Find where the given text appears and provide that cell's center as [X, Y] coordinate. 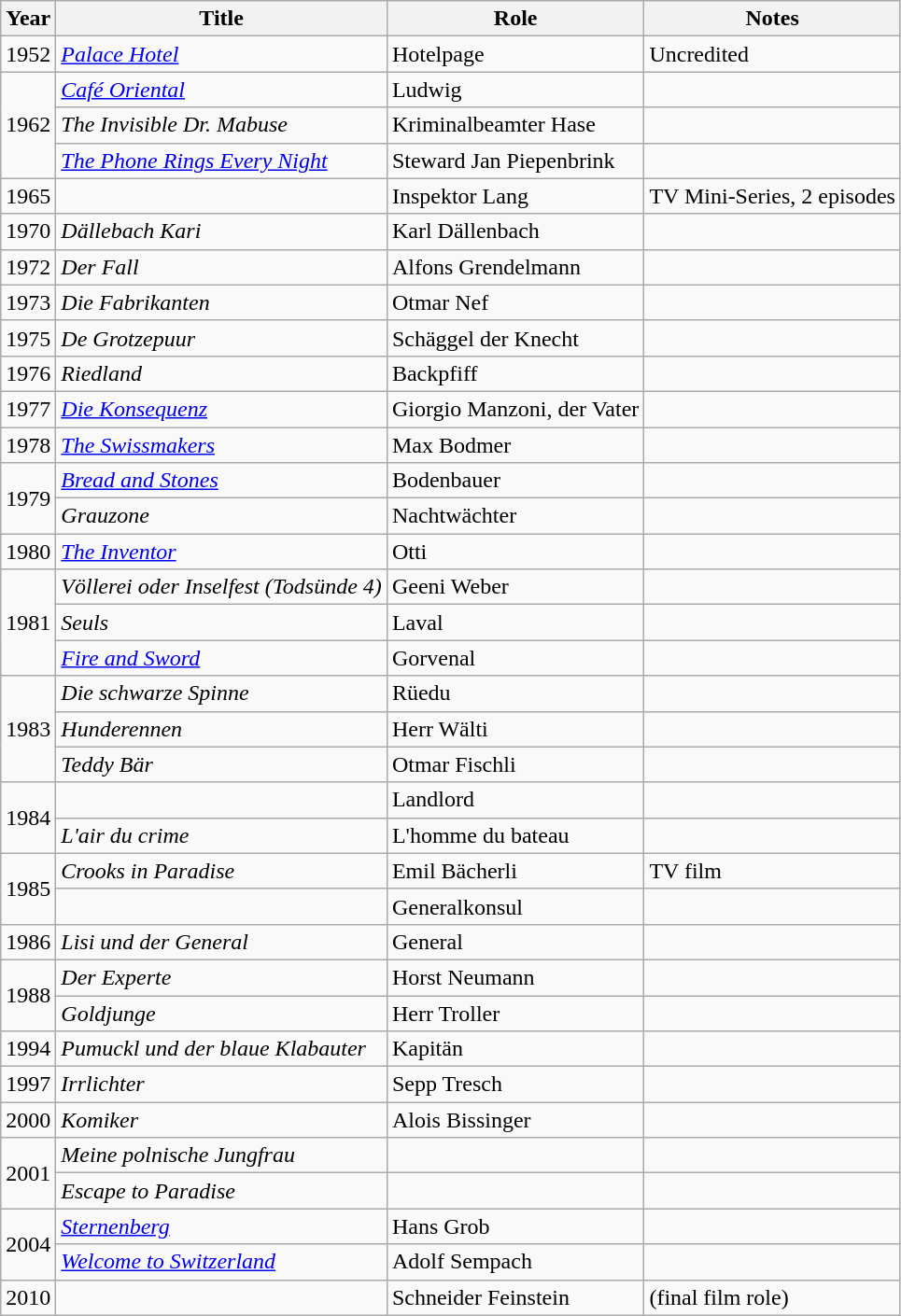
Adolf Sempach [515, 1262]
Komiker [222, 1120]
The Phone Rings Every Night [222, 161]
Riedland [222, 373]
Otmar Fischli [515, 764]
Die schwarze Spinne [222, 693]
(final film role) [773, 1297]
The Swissmakers [222, 445]
Emil Bächerli [515, 871]
Palace Hotel [222, 54]
Lisi und der General [222, 942]
1980 [28, 552]
Inspektor Lang [515, 196]
Hans Grob [515, 1226]
Bread and Stones [222, 481]
Kriminalbeamter Hase [515, 125]
Landlord [515, 800]
Rüedu [515, 693]
Die Fabrikanten [222, 302]
Grauzone [222, 516]
1978 [28, 445]
Giorgio Manzoni, der Vater [515, 409]
The Invisible Dr. Mabuse [222, 125]
Gorvenal [515, 658]
Dällebach Kari [222, 231]
1983 [28, 729]
2001 [28, 1173]
Escape to Paradise [222, 1191]
Alois Bissinger [515, 1120]
1988 [28, 995]
Sepp Tresch [515, 1085]
Schneider Feinstein [515, 1297]
1977 [28, 409]
1976 [28, 373]
Welcome to Switzerland [222, 1262]
L'homme du bateau [515, 835]
Steward Jan Piepenbrink [515, 161]
1981 [28, 623]
1997 [28, 1085]
Max Bodmer [515, 445]
1985 [28, 889]
The Inventor [222, 552]
2010 [28, 1297]
Alfons Grendelmann [515, 267]
Meine polnische Jungfrau [222, 1155]
Geeni Weber [515, 587]
1973 [28, 302]
L'air du crime [222, 835]
Sternenberg [222, 1226]
Notes [773, 19]
1979 [28, 498]
Café Oriental [222, 90]
Horst Neumann [515, 977]
Year [28, 19]
2000 [28, 1120]
Herr Troller [515, 1013]
Die Konsequenz [222, 409]
1965 [28, 196]
1986 [28, 942]
TV film [773, 871]
Crooks in Paradise [222, 871]
Schäggel der Knecht [515, 338]
Generalkonsul [515, 906]
1975 [28, 338]
Fire and Sword [222, 658]
Bodenbauer [515, 481]
TV Mini-Series, 2 episodes [773, 196]
Karl Dällenbach [515, 231]
Der Fall [222, 267]
Uncredited [773, 54]
1970 [28, 231]
Kapitän [515, 1049]
Ludwig [515, 90]
Herr Wälti [515, 729]
Völlerei oder Inselfest (Todsünde 4) [222, 587]
Otmar Nef [515, 302]
Teddy Bär [222, 764]
1984 [28, 818]
Laval [515, 623]
De Grotzepuur [222, 338]
Pumuckl und der blaue Klabauter [222, 1049]
Hotelpage [515, 54]
Title [222, 19]
1994 [28, 1049]
Goldjunge [222, 1013]
1962 [28, 125]
General [515, 942]
Nachtwächter [515, 516]
1952 [28, 54]
Role [515, 19]
1972 [28, 267]
Irrlichter [222, 1085]
Seuls [222, 623]
Der Experte [222, 977]
Hunderennen [222, 729]
Backpfiff [515, 373]
Otti [515, 552]
2004 [28, 1244]
